Find where the given text appears and provide that cell's center as [x, y] coordinate. 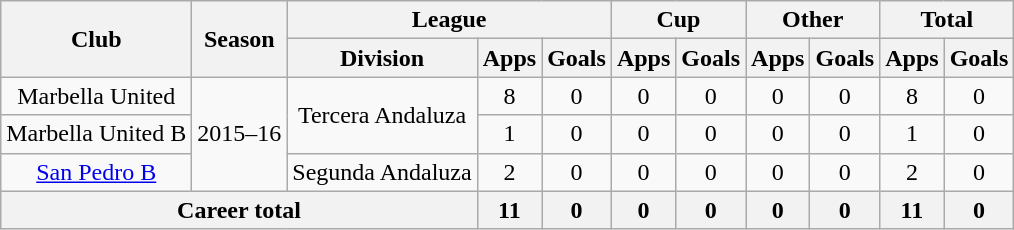
Marbella United [96, 96]
Total [947, 20]
Season [240, 39]
Tercera Andaluza [382, 115]
Cup [678, 20]
Division [382, 58]
Segunda Andaluza [382, 172]
2015–16 [240, 134]
San Pedro B [96, 172]
League [450, 20]
Club [96, 39]
Marbella United B [96, 134]
Other [813, 20]
Career total [239, 210]
